Extract the [x, y] coordinate from the center of the cell holding the provided text.  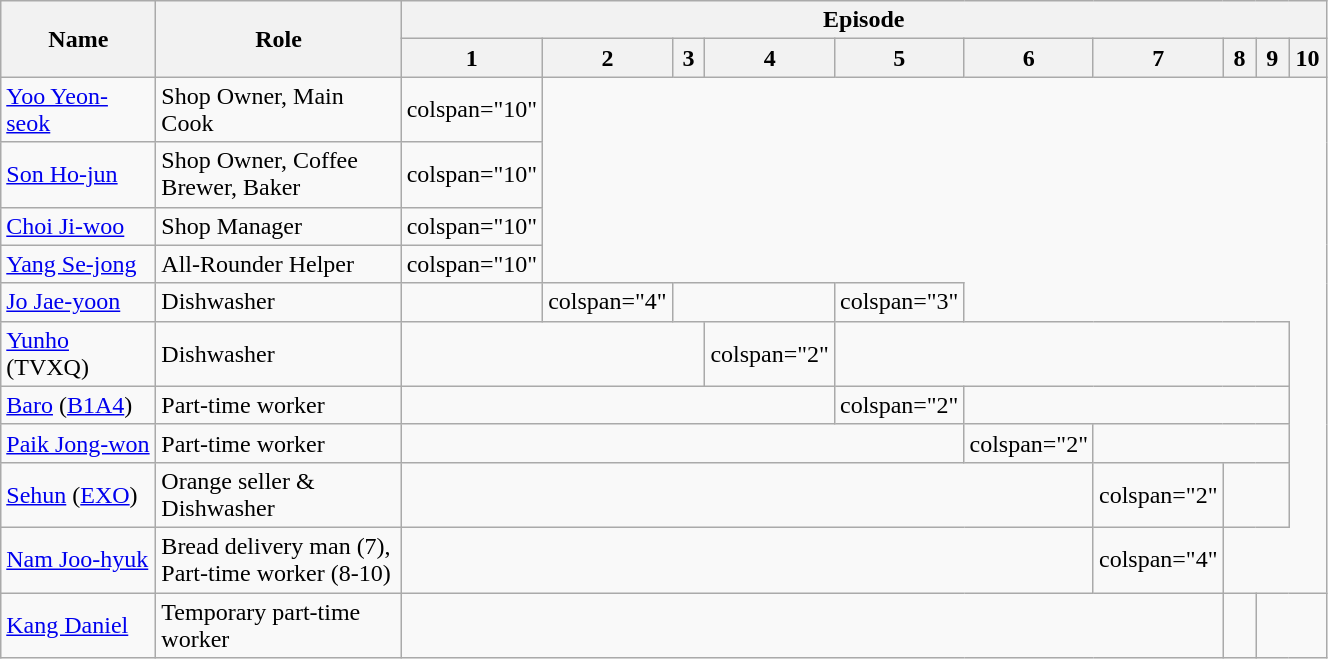
Name [78, 39]
Paik Jong-won [78, 443]
Son Ho-jun [78, 174]
Bread delivery man (7), Part-time worker (8-10) [278, 560]
1 [472, 58]
Yunho (TVXQ) [78, 354]
All-Rounder Helper [278, 264]
Orange seller & Dishwasher [278, 494]
colspan="3" [899, 302]
2 [608, 58]
Baro (B1A4) [78, 405]
10 [1308, 58]
7 [1158, 58]
4 [770, 58]
6 [1029, 58]
5 [899, 58]
Yang Se-jong [78, 264]
Sehun (EXO) [78, 494]
Yoo Yeon-seok [78, 110]
Episode [864, 20]
8 [1240, 58]
Kang Daniel [78, 624]
Shop Owner, Coffee Brewer, Baker [278, 174]
Shop Owner, Main Cook [278, 110]
Shop Manager [278, 226]
9 [1272, 58]
Nam Joo-hyuk [78, 560]
Temporary part-time worker [278, 624]
Role [278, 39]
Choi Ji-woo [78, 226]
Jo Jae-yoon [78, 302]
3 [688, 58]
